From the cell containing the given text, extract its center point as (x, y) coordinate. 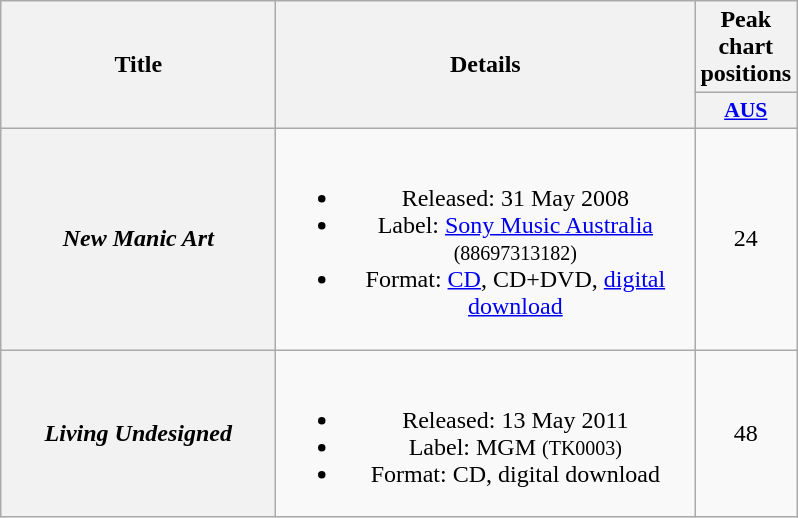
Peak chart positions (746, 47)
AUS (746, 111)
Details (486, 65)
48 (746, 434)
24 (746, 238)
New Manic Art (138, 238)
Title (138, 65)
Released: 31 May 2008Label: Sony Music Australia (88697313182)Format: CD, CD+DVD, digital download (486, 238)
Living Undesigned (138, 434)
Released: 13 May 2011Label: MGM (TK0003)Format: CD, digital download (486, 434)
